Detect which cell encompasses the target text, then output its [X, Y] center coordinate. 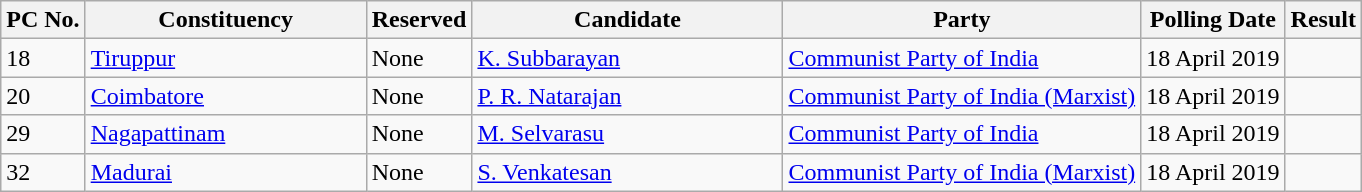
M. Selvarasu [628, 134]
29 [43, 134]
Madurai [226, 172]
Polling Date [1213, 20]
32 [43, 172]
Party [962, 20]
Coimbatore [226, 96]
S. Venkatesan [628, 172]
Reserved [419, 20]
Tiruppur [226, 58]
PC No. [43, 20]
Nagapattinam [226, 134]
20 [43, 96]
K. Subbarayan [628, 58]
Candidate [628, 20]
18 [43, 58]
Constituency [226, 20]
P. R. Natarajan [628, 96]
Result [1323, 20]
